Return [X, Y] of the center of cell containing provided text 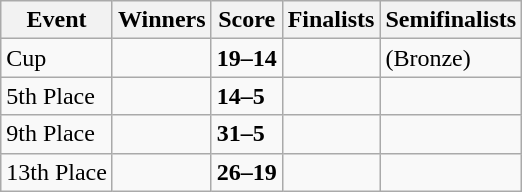
19–14 [246, 58]
9th Place [57, 134]
Event [57, 20]
14–5 [246, 96]
Score [246, 20]
Finalists [331, 20]
5th Place [57, 96]
Cup [57, 58]
(Bronze) [451, 58]
26–19 [246, 172]
Semifinalists [451, 20]
31–5 [246, 134]
Winners [162, 20]
13th Place [57, 172]
